Capture the cell that displays the provided text and extract its [x, y] central coordinate. 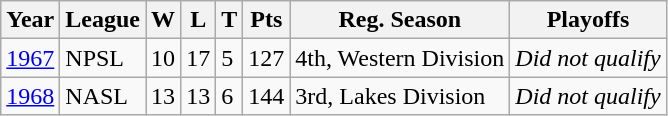
NPSL [103, 58]
17 [198, 58]
127 [266, 58]
10 [164, 58]
NASL [103, 96]
4th, Western Division [400, 58]
1967 [30, 58]
5 [230, 58]
T [230, 20]
144 [266, 96]
1968 [30, 96]
Reg. Season [400, 20]
Pts [266, 20]
League [103, 20]
Year [30, 20]
3rd, Lakes Division [400, 96]
6 [230, 96]
W [164, 20]
L [198, 20]
Playoffs [588, 20]
